Identify which cell holds the provided text, then report its (x, y) central coordinate. 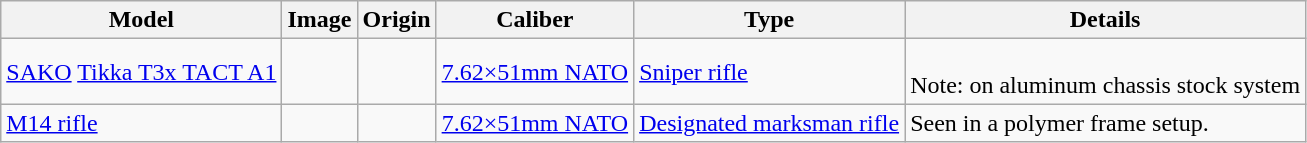
SAKO Tikka T3x TACT A1 (142, 72)
Type (770, 20)
Designated marksman rifle (770, 123)
M14 rifle (142, 123)
Details (1106, 20)
Image (320, 20)
Sniper rifle (770, 72)
Caliber (535, 20)
Note: on aluminum chassis stock system (1106, 72)
Origin (396, 20)
Seen in a polymer frame setup. (1106, 123)
Model (142, 20)
